Identify which cell holds the provided text, then report its [x, y] central coordinate. 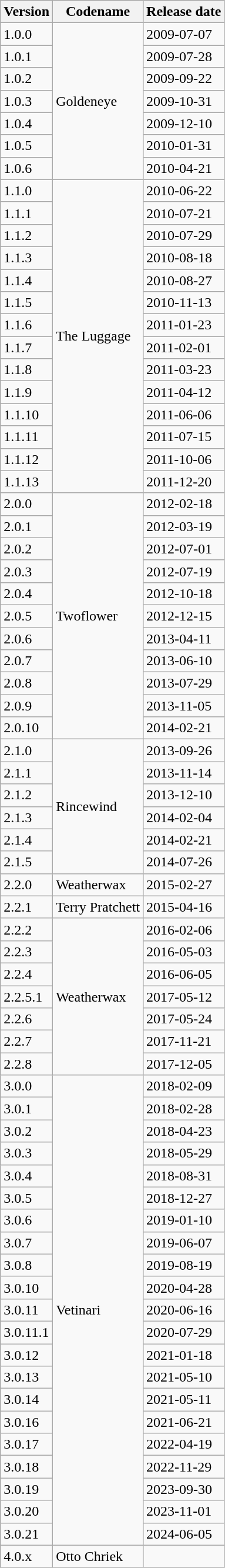
2.1.3 [27, 818]
1.0.0 [27, 34]
Version [27, 12]
3.0.10 [27, 1287]
2.0.8 [27, 683]
3.0.18 [27, 1467]
2.0.7 [27, 661]
2.0.5 [27, 616]
1.1.6 [27, 325]
2.0.10 [27, 728]
Vetinari [98, 1310]
3.0.3 [27, 1153]
1.1.3 [27, 258]
2013-07-29 [184, 683]
3.0.16 [27, 1422]
2016-06-05 [184, 974]
3.0.17 [27, 1444]
2018-04-23 [184, 1131]
1.1.5 [27, 303]
2.2.2 [27, 929]
2012-07-01 [184, 549]
1.1.8 [27, 370]
1.0.2 [27, 79]
2009-10-31 [184, 101]
2.1.4 [27, 840]
2.0.9 [27, 706]
2011-07-15 [184, 437]
3.0.5 [27, 1198]
2015-02-27 [184, 885]
2013-06-10 [184, 661]
1.0.4 [27, 124]
3.0.12 [27, 1355]
2011-10-06 [184, 459]
2.2.1 [27, 907]
1.1.7 [27, 348]
2024-06-05 [184, 1534]
2012-07-19 [184, 571]
2.2.4 [27, 974]
2021-05-11 [184, 1400]
2013-11-05 [184, 706]
2017-11-21 [184, 1042]
2018-02-28 [184, 1109]
Terry Pratchett [98, 907]
2013-12-10 [184, 795]
2.1.2 [27, 795]
3.0.21 [27, 1534]
3.0.4 [27, 1176]
1.1.13 [27, 482]
2011-03-23 [184, 370]
Rincewind [98, 806]
3.0.6 [27, 1220]
2015-04-16 [184, 907]
1.1.1 [27, 213]
2010-07-21 [184, 213]
3.0.8 [27, 1265]
Goldeneye [98, 101]
2012-02-18 [184, 504]
2009-07-07 [184, 34]
2016-02-06 [184, 929]
2010-08-18 [184, 258]
2022-04-19 [184, 1444]
Twoflower [98, 616]
2010-08-27 [184, 281]
3.0.20 [27, 1512]
2022-11-29 [184, 1467]
2.0.0 [27, 504]
2019-06-07 [184, 1243]
3.0.7 [27, 1243]
2.1.1 [27, 773]
2016-05-03 [184, 952]
2011-04-12 [184, 392]
2010-04-21 [184, 168]
2.2.7 [27, 1042]
2011-12-20 [184, 482]
1.0.5 [27, 146]
1.1.10 [27, 415]
3.0.19 [27, 1489]
2012-10-18 [184, 593]
2.2.0 [27, 885]
4.0.x [27, 1556]
2019-01-10 [184, 1220]
2023-11-01 [184, 1512]
2021-05-10 [184, 1377]
2012-12-15 [184, 616]
2011-01-23 [184, 325]
2013-09-26 [184, 750]
2023-09-30 [184, 1489]
1.0.1 [27, 56]
2010-01-31 [184, 146]
3.0.11.1 [27, 1332]
1.1.12 [27, 459]
1.1.9 [27, 392]
3.0.11 [27, 1310]
2012-03-19 [184, 526]
2013-11-14 [184, 773]
2.1.0 [27, 750]
2017-05-12 [184, 997]
2009-07-28 [184, 56]
1.1.2 [27, 235]
Codename [98, 12]
2009-12-10 [184, 124]
3.0.2 [27, 1131]
2010-06-22 [184, 191]
2010-11-13 [184, 303]
Release date [184, 12]
2013-04-11 [184, 638]
2018-02-09 [184, 1086]
1.0.6 [27, 168]
2021-06-21 [184, 1422]
3.0.1 [27, 1109]
2017-12-05 [184, 1064]
2.2.3 [27, 952]
Otto Chriek [98, 1556]
2011-02-01 [184, 348]
2020-06-16 [184, 1310]
2014-07-26 [184, 862]
2020-04-28 [184, 1287]
1.1.0 [27, 191]
2.0.4 [27, 593]
2.2.5.1 [27, 997]
2017-05-24 [184, 1019]
2019-08-19 [184, 1265]
The Luggage [98, 336]
2020-07-29 [184, 1332]
2018-05-29 [184, 1153]
2.2.8 [27, 1064]
2011-06-06 [184, 415]
2.0.2 [27, 549]
2021-01-18 [184, 1355]
2010-07-29 [184, 235]
1.1.4 [27, 281]
2.0.6 [27, 638]
2.0.1 [27, 526]
2.2.6 [27, 1019]
2.1.5 [27, 862]
2014-02-04 [184, 818]
2.0.3 [27, 571]
2009-09-22 [184, 79]
3.0.0 [27, 1086]
3.0.13 [27, 1377]
1.1.11 [27, 437]
2018-12-27 [184, 1198]
1.0.3 [27, 101]
2018-08-31 [184, 1176]
3.0.14 [27, 1400]
